Identify which cell holds the provided text, then report its (X, Y) central coordinate. 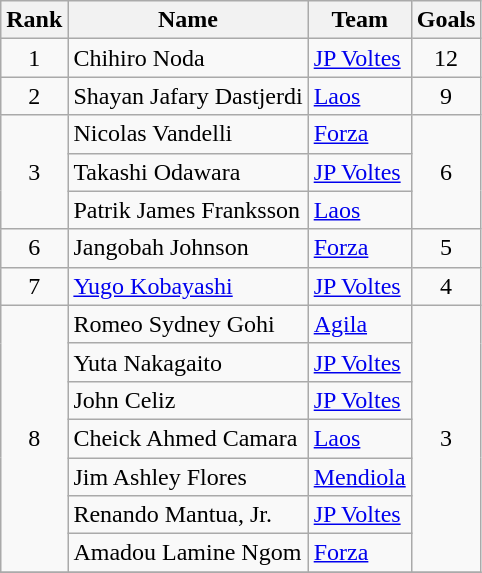
Jangobah Johnson (188, 248)
Agila (360, 324)
Yuta Nakagaito (188, 362)
John Celiz (188, 400)
Goals (446, 20)
Cheick Ahmed Camara (188, 438)
Chihiro Noda (188, 58)
Nicolas Vandelli (188, 134)
2 (34, 96)
Rank (34, 20)
Mendiola (360, 477)
4 (446, 286)
Renando Mantua, Jr. (188, 515)
12 (446, 58)
Takashi Odawara (188, 172)
Jim Ashley Flores (188, 477)
Shayan Jafary Dastjerdi (188, 96)
Romeo Sydney Gohi (188, 324)
Yugo Kobayashi (188, 286)
7 (34, 286)
1 (34, 58)
Name (188, 20)
Team (360, 20)
Amadou Lamine Ngom (188, 553)
5 (446, 248)
Patrik James Franksson (188, 210)
9 (446, 96)
8 (34, 438)
